Return [x, y] of the center of cell containing provided text 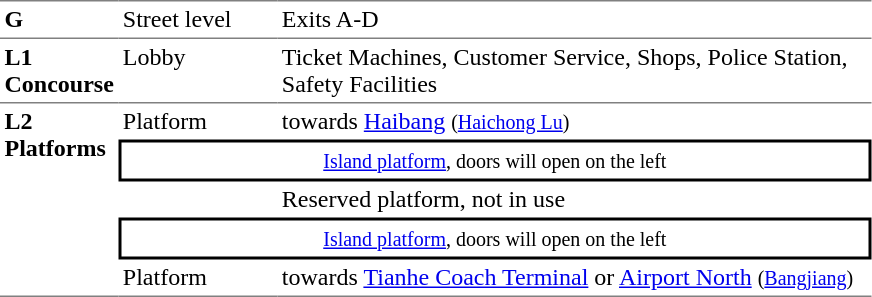
towards Haibang (Haichong Lu) [574, 122]
L1Concourse [59, 71]
Ticket Machines, Customer Service, Shops, Police Station, Safety Facilities [574, 71]
Street level [198, 19]
G [59, 19]
Exits A-D [574, 19]
Reserved platform, not in use [574, 200]
Lobby [198, 71]
Platform [198, 122]
